Pinpoint the cell where the given text exists, returning its [x, y] midpoint coordinate. 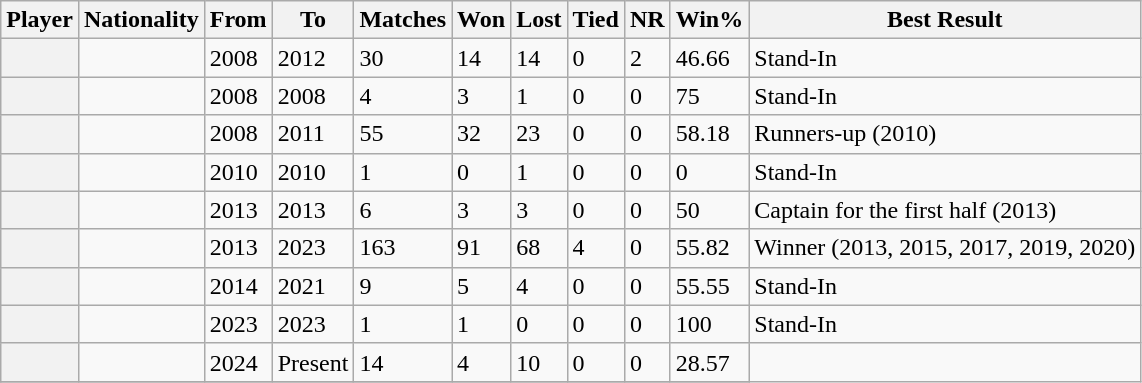
2021 [313, 286]
Lost [539, 20]
9 [403, 286]
NR [647, 20]
28.57 [710, 362]
To [313, 20]
58.18 [710, 134]
30 [403, 58]
From [238, 20]
50 [710, 210]
2012 [313, 58]
163 [403, 248]
Nationality [141, 20]
Player [40, 20]
91 [482, 248]
Runners-up (2010) [945, 134]
5 [482, 286]
2011 [313, 134]
2014 [238, 286]
2 [647, 58]
Best Result [945, 20]
100 [710, 324]
46.66 [710, 58]
2024 [238, 362]
Winner (2013, 2015, 2017, 2019, 2020) [945, 248]
6 [403, 210]
55 [403, 134]
Matches [403, 20]
Present [313, 362]
Win% [710, 20]
10 [539, 362]
68 [539, 248]
55.55 [710, 286]
Tied [596, 20]
Won [482, 20]
23 [539, 134]
55.82 [710, 248]
75 [710, 96]
Captain for the first half (2013) [945, 210]
32 [482, 134]
